Return the [X, Y] coordinate for the center point of the cell that contains the specified text.  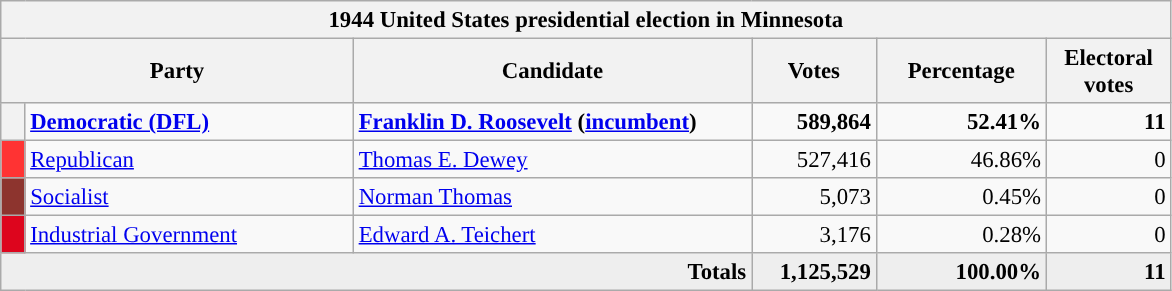
Candidate [552, 72]
0.28% [961, 235]
589,864 [814, 122]
Democratic (DFL) [189, 122]
527,416 [814, 160]
52.41% [961, 122]
Norman Thomas [552, 197]
Electoral votes [1108, 72]
11 [1108, 122]
0.45% [961, 197]
46.86% [961, 160]
Franklin D. Roosevelt (incumbent) [552, 122]
3,176 [814, 235]
Socialist [189, 197]
Republican [189, 160]
5,073 [814, 197]
Percentage [961, 72]
1944 United States presidential election in Minnesota [586, 20]
Industrial Government [189, 235]
Edward A. Teichert [552, 235]
Votes [814, 72]
Thomas E. Dewey [552, 160]
Party [178, 72]
